Return [x, y] of the center of cell containing provided text 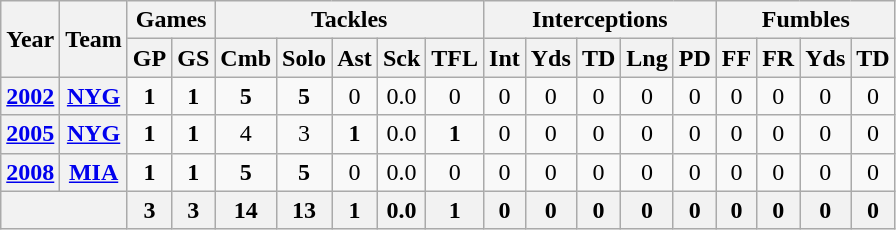
FF [736, 58]
Ast [355, 58]
GS [194, 58]
Cmb [246, 58]
Lng [647, 58]
MIA [94, 172]
TFL [455, 58]
GP [149, 58]
Sck [401, 58]
Fumbles [806, 20]
13 [304, 210]
Solo [304, 58]
Int [505, 58]
4 [246, 134]
Tackles [350, 20]
14 [246, 210]
2005 [30, 134]
Year [30, 39]
Games [170, 20]
Team [94, 39]
2008 [30, 172]
FR [778, 58]
Interceptions [600, 20]
PD [694, 58]
2002 [30, 96]
